Pinpoint the cell where the given text exists, returning its [x, y] midpoint coordinate. 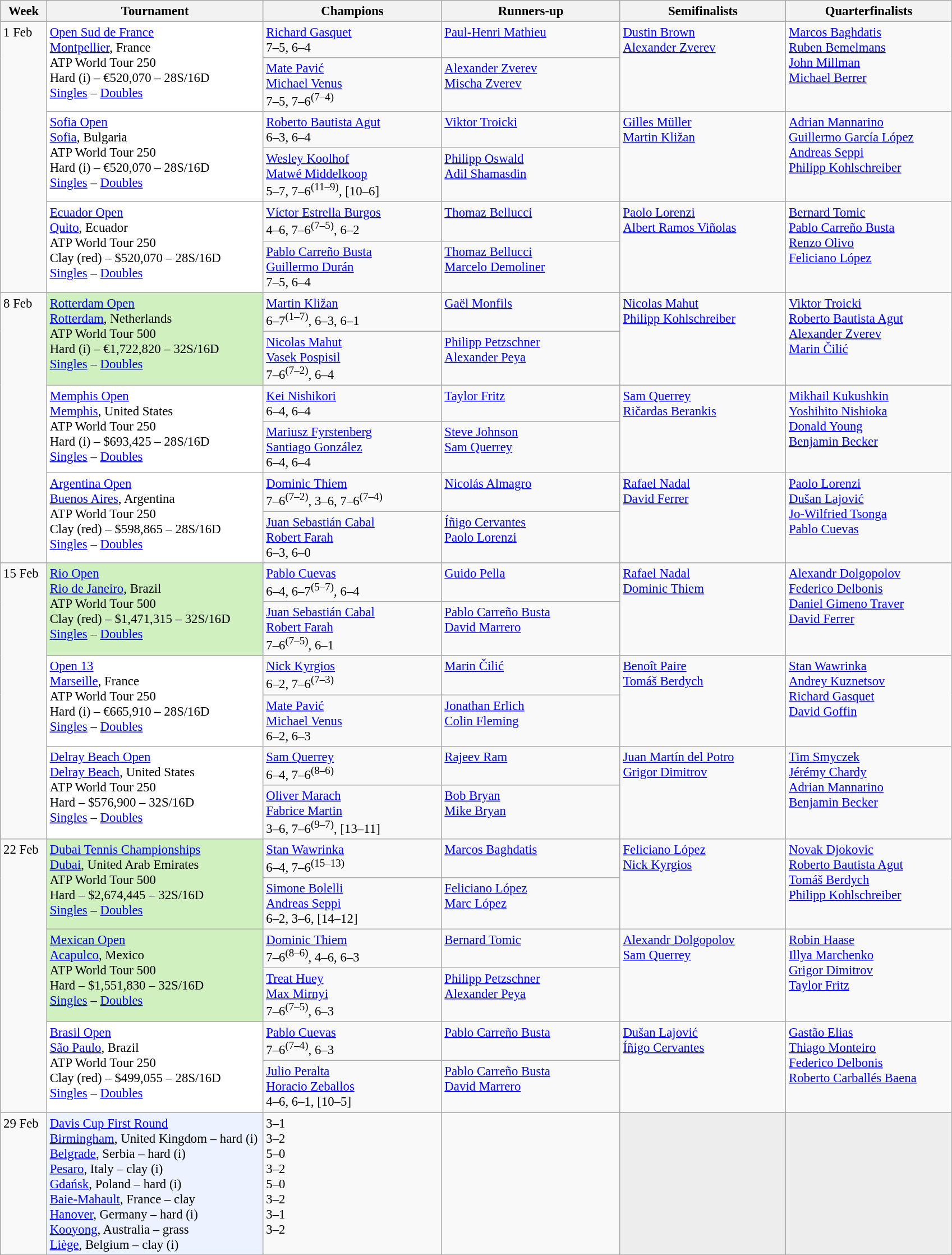
Rafael Nadal David Ferrer [703, 517]
Gastão Elias Thiago Monteiro Federico Delbonis Roberto Carballés Baena [869, 1068]
Dominic Thiem7–6(7–2), 3–6, 7–6(7–4) [352, 492]
Stan Wawrinka6–4, 7–6(15–13) [352, 859]
Sam Querrey 6–4, 7–6(8–6) [352, 766]
Sofia Open Sofia, BulgariaATP World Tour 250 Hard (i) – €520,070 – 28S/16DSingles – Doubles [155, 157]
Marcos Baghdatis [531, 859]
3–1 3–2 5–0 3–2 5–0 3–2 3–1 3–2 [352, 1184]
1 Feb [24, 157]
Robin Haase Illya Marchenko Grigor Dimitrov Taylor Fritz [869, 975]
Paolo Lorenzi Dušan Lajović Jo-Wilfried Tsonga Pablo Cuevas [869, 517]
Mate Pavić Michael Venus 6–2, 6–3 [352, 721]
Alexandr Dolgopolov Sam Querrey [703, 975]
Oliver Marach Fabrice Martin3–6, 7–6(9–7), [13–11] [352, 812]
Bernard Tomic Pablo Carreño Busta Renzo Olivo Feliciano López [869, 247]
8 Feb [24, 428]
Gaël Monfils [531, 312]
Pablo Carreño Busta Guillermo Durán7–5, 6–4 [352, 267]
Viktor Troicki [531, 130]
Rio Open Rio de Janeiro, BrazilATP World Tour 500 Clay (red) – $1,471,315 – 32S/16DSingles – Doubles [155, 610]
Víctor Estrella Burgos4–6, 7–6(7–5), 6–2 [352, 221]
Argentina Open Buenos Aires, ArgentinaATP World Tour 250 Clay (red) – $598,865 – 28S/16DSingles – Doubles [155, 517]
Juan Sebastián Cabal Robert Farah7–6(7–5), 6–1 [352, 629]
Taylor Fritz [531, 403]
Juan Sebastián Cabal Robert Farah6–3, 6–0 [352, 538]
Alexander Zverev Mischa Zverev [531, 85]
22 Feb [24, 975]
Pablo Carreño Busta [531, 1042]
Runners-up [531, 11]
Dušan Lajović Íñigo Cervantes [703, 1068]
Stan Wawrinka Andrey Kuznetsov Richard Gasquet David Goffin [869, 702]
Open Sud de France Montpellier, FranceATP World Tour 250 Hard (i) – €520,070 – 28S/16DSingles – Doubles [155, 67]
Paolo Lorenzi Albert Ramos Viñolas [703, 247]
Thomaz Bellucci [531, 221]
Richard Gasquet7–5, 6–4 [352, 40]
Roberto Bautista Agut6–3, 6–4 [352, 130]
Nicolas Mahut Philipp Kohlschreiber [703, 339]
Steve Johnson Sam Querrey [531, 447]
Marcos Baghdatis Ruben Bemelmans John Millman Michael Berrer [869, 67]
Rajeev Ram [531, 766]
Alexandr Dolgopolov Federico Delbonis Daniel Gimeno Traver David Ferrer [869, 610]
Benoît Paire Tomáš Berdych [703, 702]
Jonathan Erlich Colin Fleming [531, 721]
Guido Pella [531, 583]
Pablo Cuevas6–4, 6–7(5–7), 6–4 [352, 583]
Martin Kližan6–7(1–7), 6–3, 6–1 [352, 312]
Nicolas Mahut Vasek Pospisil 7–6(7–2), 6–4 [352, 358]
Rafael Nadal Dominic Thiem [703, 610]
Paul-Henri Mathieu [531, 40]
Dubai Tennis Championships Dubai, United Arab EmiratesATP World Tour 500 Hard – $2,674,445 – 32S/16DSingles – Doubles [155, 885]
Wesley Koolhof Matwé Middelkoop5–7, 7–6(11–9), [10–6] [352, 175]
Rotterdam Open Rotterdam, NetherlandsATP World Tour 500 Hard (i) – €1,722,820 – 32S/16D Singles – Doubles [155, 339]
Feliciano López Marc López [531, 904]
Tim Smyczek Jérémy Chardy Adrian Mannarino Benjamin Becker [869, 793]
Mikhail Kukushkin Yoshihito Nishioka Donald Young Benjamin Becker [869, 429]
Dustin Brown Alexander Zverev [703, 67]
Open 13 Marseille, FranceATP World Tour 250 Hard (i) – €665,910 – 28S/16DSingles – Doubles [155, 702]
Tournament [155, 11]
Feliciano López Nick Kyrgios [703, 885]
Quarterfinalists [869, 11]
Sam Querrey Ričardas Berankis [703, 429]
Week [24, 11]
Simone Bolelli Andreas Seppi6–2, 3–6, [14–12] [352, 904]
Gilles Müller Martin Kližan [703, 157]
Íñigo Cervantes Paolo Lorenzi [531, 538]
Ecuador Open Quito, EcuadorATP World Tour 250 Clay (red) – $520,070 – 28S/16DSingles – Doubles [155, 247]
Dominic Thiem 7–6(8–6), 4–6, 6–3 [352, 949]
Memphis Open Memphis, United StatesATP World Tour 250 Hard (i) – $693,425 – 28S/16DSingles – Doubles [155, 429]
Delray Beach Open Delray Beach, United StatesATP World Tour 250 Hard – $576,900 – 32S/16DSingles – Doubles [155, 793]
Semifinalists [703, 11]
Julio Peralta Horacio Zeballos4–6, 6–1, [10–5] [352, 1087]
Thomaz Bellucci Marcelo Demoliner [531, 267]
Kei Nishikori6–4, 6–4 [352, 403]
Champions [352, 11]
Bob Bryan Mike Bryan [531, 812]
Juan Martín del Potro Grigor Dimitrov [703, 793]
29 Feb [24, 1184]
Mariusz Fyrstenberg Santiago González 6–4, 6–4 [352, 447]
Adrian Mannarino Guillermo García López Andreas Seppi Philipp Kohlschreiber [869, 157]
Treat Huey Max Mirnyi7–6(7–5), 6–3 [352, 995]
Novak Djokovic Roberto Bautista Agut Tomáš Berdych Philipp Kohlschreiber [869, 885]
15 Feb [24, 701]
Pablo Cuevas7–6(7–4), 6–3 [352, 1042]
Mate Pavić Michael Venus7–5, 7–6(7–4) [352, 85]
Bernard Tomic [531, 949]
Philipp Oswald Adil Shamasdin [531, 175]
Nicolás Almagro [531, 492]
Viktor Troicki Roberto Bautista Agut Alexander Zverev Marin Čilić [869, 339]
Brasil Open São Paulo, BrazilATP World Tour 250 Clay (red) – $499,055 – 28S/16DSingles – Doubles [155, 1068]
Nick Kyrgios 6–2, 7–6(7–3) [352, 676]
Marin Čilić [531, 676]
Mexican Open Acapulco, MexicoATP World Tour 500 Hard – $1,551,830 – 32S/16DSingles – Doubles [155, 975]
